Determine the (X, Y) coordinate at the center of the cell enclosing the given text.  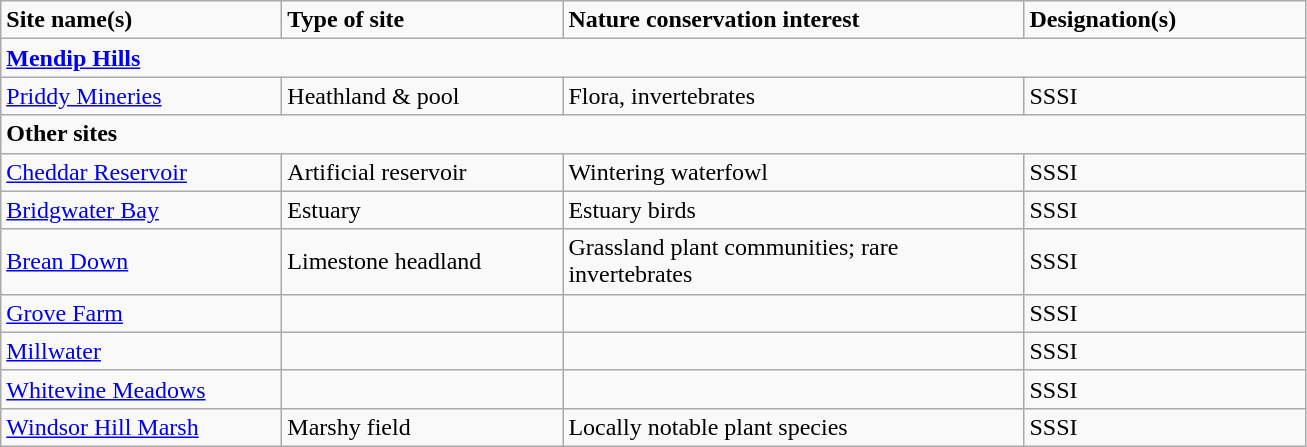
Whitevine Meadows (142, 389)
Wintering waterfowl (794, 172)
Cheddar Reservoir (142, 172)
Other sites (653, 134)
Artificial reservoir (422, 172)
Heathland & pool (422, 96)
Mendip Hills (653, 58)
Grove Farm (142, 313)
Site name(s) (142, 20)
Marshy field (422, 427)
Brean Down (142, 262)
Type of site (422, 20)
Limestone headland (422, 262)
Nature conservation interest (794, 20)
Flora, invertebrates (794, 96)
Bridgwater Bay (142, 210)
Windsor Hill Marsh (142, 427)
Millwater (142, 351)
Estuary birds (794, 210)
Priddy Mineries (142, 96)
Estuary (422, 210)
Locally notable plant species (794, 427)
Grassland plant communities; rare invertebrates (794, 262)
Designation(s) (1164, 20)
